Output the [X, Y] coordinate of the center of the cell containing the given text.  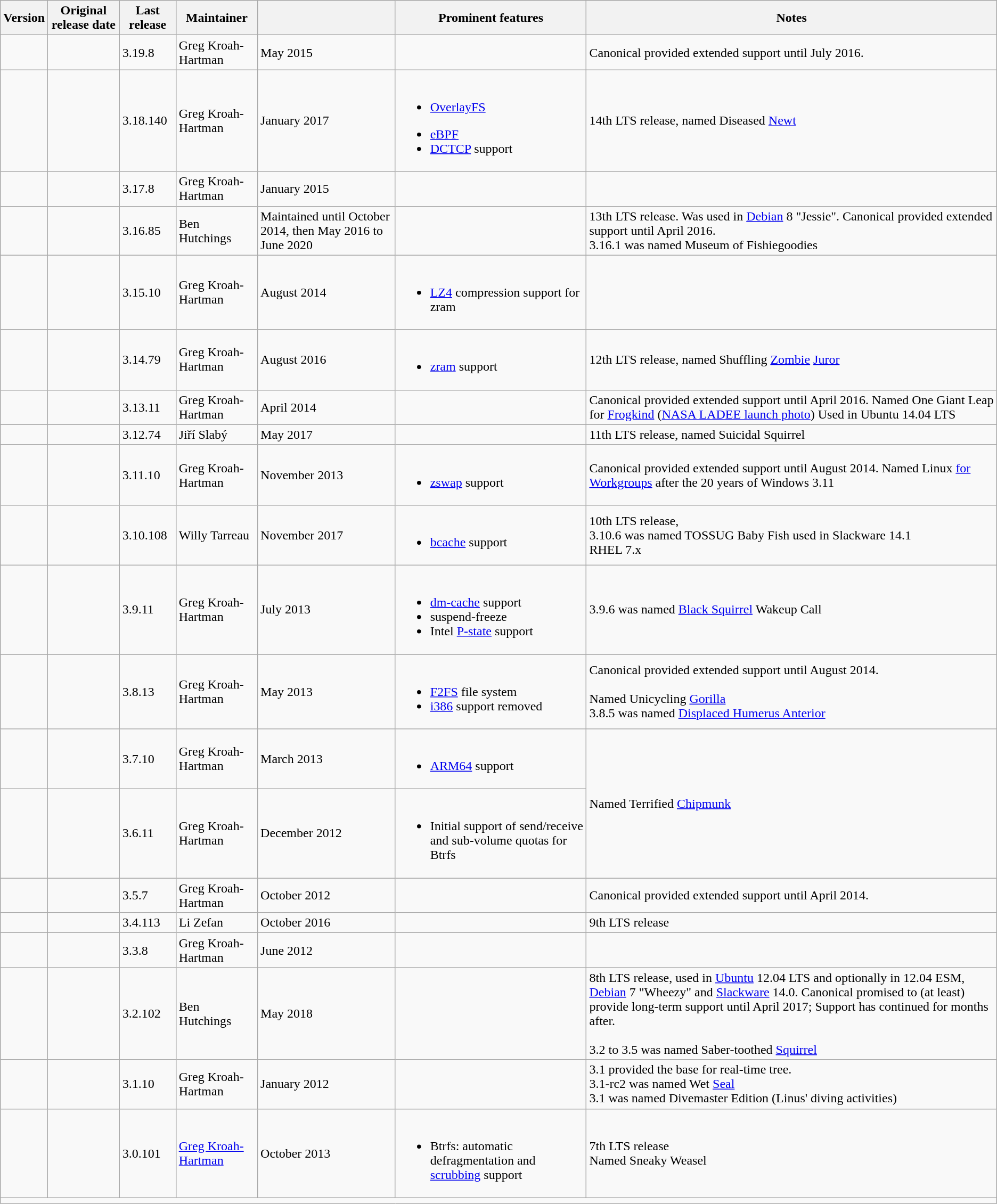
June 2012 [327, 950]
3.8.13 [148, 691]
3.17.8 [148, 189]
Initial support of send/receive and sub-volume quotas for Btrfs [491, 834]
July 2013 [327, 609]
Btrfs: automatic defragmentation and scrubbing support [491, 1153]
9th LTS release [791, 923]
Canonical provided extended support until August 2014.Named Unicycling Gorilla 3.8.5 was named Displaced Humerus Anterior [791, 691]
Canonical provided extended support until April 2016. Named One Giant Leap for Frogkind (NASA LADEE launch photo) Used in Ubuntu 14.04 LTS [791, 407]
Li Zefan [216, 923]
January 2017 [327, 120]
Named Terrified Chipmunk [791, 804]
August 2016 [327, 360]
zswap support [491, 475]
11th LTS release, named Suicidal Squirrel [791, 435]
Canonical provided extended support until April 2014. [791, 896]
bcache support [491, 535]
Willy Tarreau [216, 535]
October 2016 [327, 923]
3.1.10 [148, 1084]
Notes [791, 18]
7th LTS release Named Sneaky Weasel [791, 1153]
3.5.7 [148, 896]
3.2.102 [148, 1014]
3.16.85 [148, 231]
Prominent features [491, 18]
3.18.140 [148, 120]
3.15.10 [148, 292]
13th LTS release. Was used in Debian 8 "Jessie". Canonical provided extended support until April 2016.3.16.1 was named Museum of Fishiegoodies [791, 231]
F2FS file systemi386 support removed [491, 691]
August 2014 [327, 292]
3.9.11 [148, 609]
March 2013 [327, 759]
12th LTS release, named Shuffling Zombie Juror [791, 360]
10th LTS release,3.10.6 was named TOSSUG Baby Fish used in Slackware 14.1RHEL 7.x [791, 535]
November 2013 [327, 475]
Version [24, 18]
3.14.79 [148, 360]
3.3.8 [148, 950]
ARM64 support [491, 759]
14th LTS release, named Diseased Newt [791, 120]
December 2012 [327, 834]
October 2012 [327, 896]
Canonical provided extended support until August 2014. Named Linux for Workgroups after the 20 years of Windows 3.11 [791, 475]
Last release [148, 18]
dm-cache supportsuspend-freezeIntel P-state support [491, 609]
3.11.10 [148, 475]
April 2014 [327, 407]
3.4.113 [148, 923]
May 2017 [327, 435]
3.10.108 [148, 535]
3.19.8 [148, 52]
3.0.101 [148, 1153]
Canonical provided extended support until July 2016. [791, 52]
OverlayFSeBPFDCTCP support [491, 120]
Original release date [84, 18]
3.1 provided the base for real-time tree.3.1-rc2 was named Wet Seal3.1 was named Divemaster Edition (Linus' diving activities) [791, 1084]
LZ4 compression support for zram [491, 292]
May 2018 [327, 1014]
January 2012 [327, 1084]
Jiří Slabý [216, 435]
October 2013 [327, 1153]
Maintained until October 2014, then May 2016 to June 2020 [327, 231]
January 2015 [327, 189]
May 2013 [327, 691]
3.9.6 was named Black Squirrel Wakeup Call [791, 609]
3.7.10 [148, 759]
zram support [491, 360]
November 2017 [327, 535]
3.6.11 [148, 834]
Maintainer [216, 18]
May 2015 [327, 52]
3.13.11 [148, 407]
3.12.74 [148, 435]
